Scan for the cell matching the given text and deliver its (X, Y) coordinate at center. 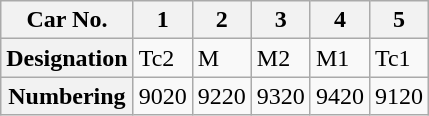
9020 (162, 96)
Tc1 (398, 58)
2 (222, 20)
M2 (280, 58)
9320 (280, 96)
9220 (222, 96)
4 (340, 20)
Designation (67, 58)
M1 (340, 58)
Numbering (67, 96)
3 (280, 20)
Car No. (67, 20)
5 (398, 20)
9420 (340, 96)
Tc2 (162, 58)
9120 (398, 96)
M (222, 58)
1 (162, 20)
